Pinpoint the cell where the given text exists, returning its (x, y) midpoint coordinate. 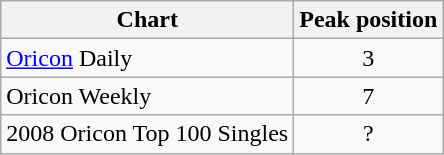
Peak position (368, 20)
? (368, 134)
2008 Oricon Top 100 Singles (148, 134)
Oricon Daily (148, 58)
Oricon Weekly (148, 96)
Chart (148, 20)
3 (368, 58)
7 (368, 96)
